Provide the [X, Y] coordinate of the cell's center where the given text is located.  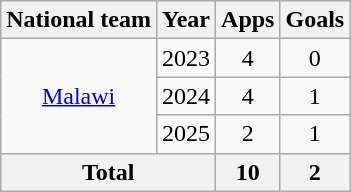
2025 [186, 134]
2023 [186, 58]
Apps [248, 20]
0 [315, 58]
Total [108, 172]
Goals [315, 20]
Malawi [79, 96]
10 [248, 172]
2024 [186, 96]
National team [79, 20]
Year [186, 20]
